Scan for the cell matching the given text and deliver its (X, Y) coordinate at center. 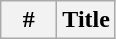
Title (86, 20)
# (29, 20)
